Identify which cell holds the provided text, then report its [x, y] central coordinate. 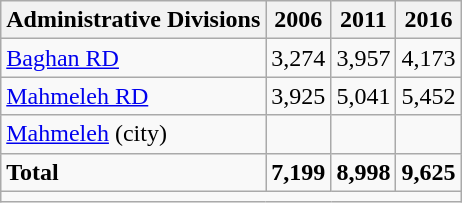
9,625 [428, 172]
2016 [428, 20]
7,199 [298, 172]
4,173 [428, 58]
Baghan RD [134, 58]
Mahmeleh (city) [134, 134]
Mahmeleh RD [134, 96]
2011 [364, 20]
2006 [298, 20]
3,925 [298, 96]
3,957 [364, 58]
5,452 [428, 96]
Total [134, 172]
3,274 [298, 58]
8,998 [364, 172]
5,041 [364, 96]
Administrative Divisions [134, 20]
